Scan for the cell matching the given text and deliver its (x, y) coordinate at center. 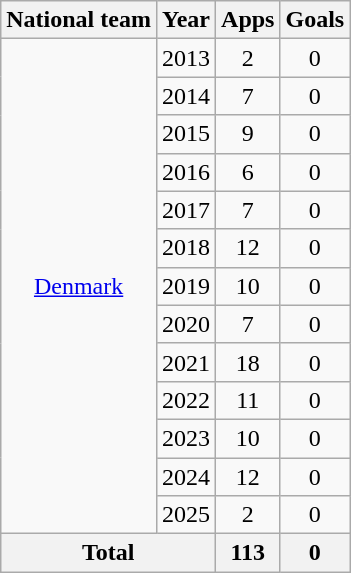
2019 (186, 286)
2015 (186, 134)
2017 (186, 210)
2025 (186, 515)
Year (186, 20)
2024 (186, 477)
2023 (186, 438)
2014 (186, 96)
2013 (186, 58)
18 (248, 362)
2016 (186, 172)
9 (248, 134)
Total (108, 553)
2021 (186, 362)
Apps (248, 20)
National team (79, 20)
2020 (186, 324)
Denmark (79, 286)
6 (248, 172)
2022 (186, 400)
11 (248, 400)
113 (248, 553)
Goals (315, 20)
2018 (186, 248)
